Detect which cell encompasses the target text, then output its (x, y) center coordinate. 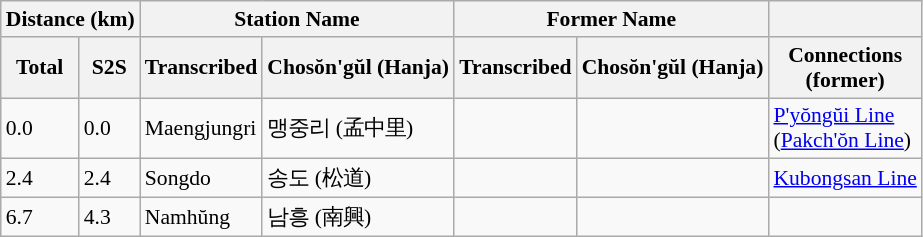
S2S (110, 68)
Songdo (201, 178)
4.3 (110, 218)
Former Name (611, 19)
Connections(former) (844, 68)
P'yŏngŭi Line(Pakch'ŏn Line) (844, 128)
Distance (km) (70, 19)
Total (40, 68)
6.7 (40, 218)
Maengjungri (201, 128)
송도 (松道) (358, 178)
맹중리 (孟中里) (358, 128)
Kubongsan Line (844, 178)
남흥 (南興) (358, 218)
Station Name (297, 19)
Namhŭng (201, 218)
